Return [x, y] of the center of cell containing provided text 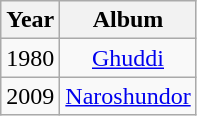
Album [128, 20]
Ghuddi [128, 58]
Year [30, 20]
Naroshundor [128, 96]
2009 [30, 96]
1980 [30, 58]
